Identify which cell holds the provided text, then report its [X, Y] central coordinate. 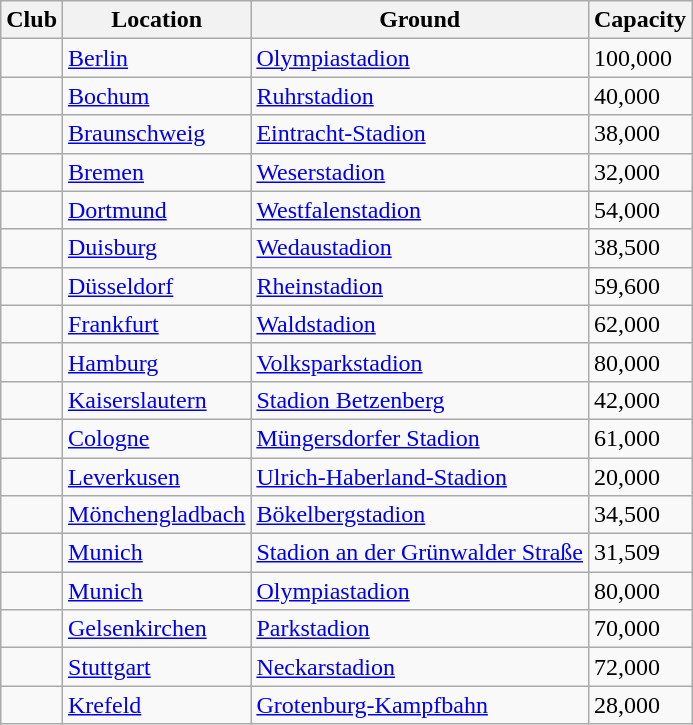
Hamburg [157, 362]
Müngersdorfer Stadion [420, 438]
54,000 [640, 210]
Kaiserslautern [157, 400]
Grotenburg-Kampfbahn [420, 705]
Ground [420, 20]
Berlin [157, 58]
59,600 [640, 286]
Bökelbergstadion [420, 515]
Volksparkstadion [420, 362]
Stuttgart [157, 667]
42,000 [640, 400]
Krefeld [157, 705]
Stadion an der Grünwalder Straße [420, 553]
Club [32, 20]
38,000 [640, 134]
Westfalenstadion [420, 210]
72,000 [640, 667]
Cologne [157, 438]
Neckarstadion [420, 667]
28,000 [640, 705]
Weserstadion [420, 172]
62,000 [640, 324]
Duisburg [157, 248]
32,000 [640, 172]
31,509 [640, 553]
Mönchengladbach [157, 515]
40,000 [640, 96]
Gelsenkirchen [157, 629]
Leverkusen [157, 477]
Rheinstadion [420, 286]
Frankfurt [157, 324]
Eintracht-Stadion [420, 134]
100,000 [640, 58]
Ruhrstadion [420, 96]
20,000 [640, 477]
Düsseldorf [157, 286]
Waldstadion [420, 324]
38,500 [640, 248]
Location [157, 20]
34,500 [640, 515]
Dortmund [157, 210]
Bremen [157, 172]
Wedaustadion [420, 248]
Capacity [640, 20]
Parkstadion [420, 629]
Stadion Betzenberg [420, 400]
70,000 [640, 629]
61,000 [640, 438]
Bochum [157, 96]
Ulrich-Haberland-Stadion [420, 477]
Braunschweig [157, 134]
